Provide the [x, y] coordinate of the cell's center where the given text is located.  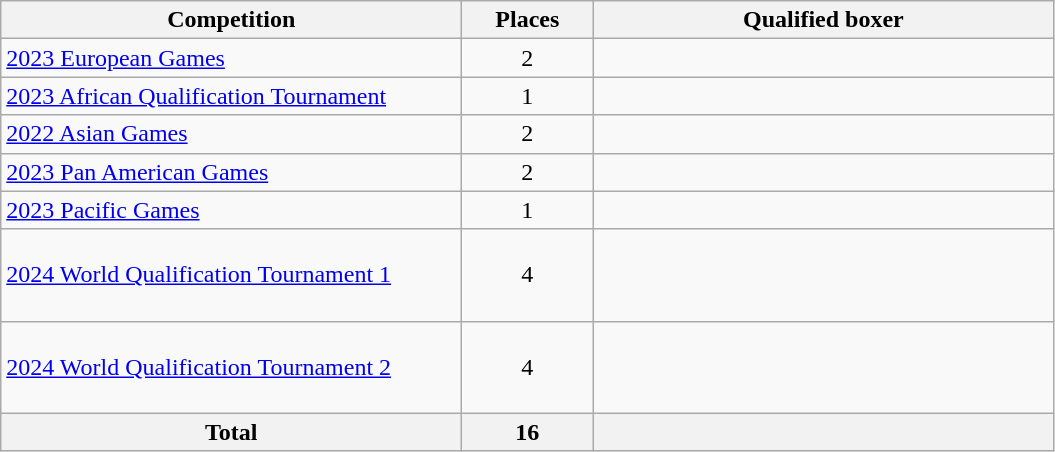
2023 Pacific Games [232, 210]
2023 Pan American Games [232, 172]
Qualified boxer [824, 20]
2024 World Qualification Tournament 1 [232, 275]
Competition [232, 20]
Places [528, 20]
Total [232, 432]
2022 Asian Games [232, 134]
16 [528, 432]
2023 European Games [232, 58]
2023 African Qualification Tournament [232, 96]
2024 World Qualification Tournament 2 [232, 367]
